Output the (x, y) coordinate of the center of the cell containing the given text.  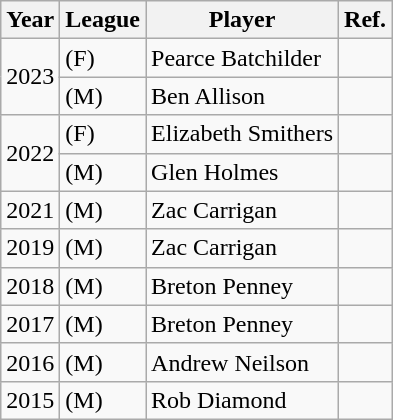
2023 (30, 77)
Rob Diamond (242, 400)
2019 (30, 248)
Ben Allison (242, 96)
2021 (30, 210)
Year (30, 20)
Pearce Batchilder (242, 58)
Andrew Neilson (242, 362)
League (103, 20)
Ref. (366, 20)
2018 (30, 286)
2022 (30, 153)
2016 (30, 362)
2017 (30, 324)
Elizabeth Smithers (242, 134)
Player (242, 20)
2015 (30, 400)
Glen Holmes (242, 172)
